Determine the (X, Y) coordinate at the center of the cell enclosing the given text.  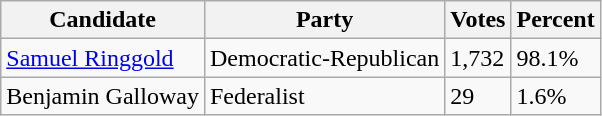
Federalist (324, 96)
Party (324, 20)
1.6% (556, 96)
29 (478, 96)
Benjamin Galloway (103, 96)
1,732 (478, 58)
Democratic-Republican (324, 58)
Samuel Ringgold (103, 58)
Candidate (103, 20)
Votes (478, 20)
Percent (556, 20)
98.1% (556, 58)
